Find where the given text appears and provide that cell's center as (X, Y) coordinate. 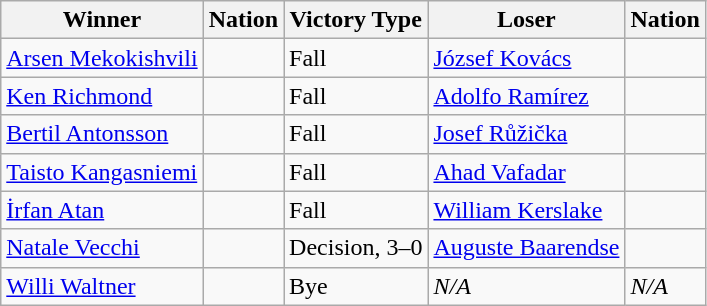
Auguste Baarendse (526, 248)
Ken Richmond (102, 96)
Willi Waltner (102, 286)
Bertil Antonsson (102, 134)
Decision, 3–0 (356, 248)
Winner (102, 20)
Josef Růžička (526, 134)
Taisto Kangasniemi (102, 172)
Ahad Vafadar (526, 172)
Loser (526, 20)
Arsen Mekokishvili (102, 58)
William Kerslake (526, 210)
József Kovács (526, 58)
Bye (356, 286)
Victory Type (356, 20)
İrfan Atan (102, 210)
Adolfo Ramírez (526, 96)
Natale Vecchi (102, 248)
